Capture the cell that displays the provided text and extract its (X, Y) central coordinate. 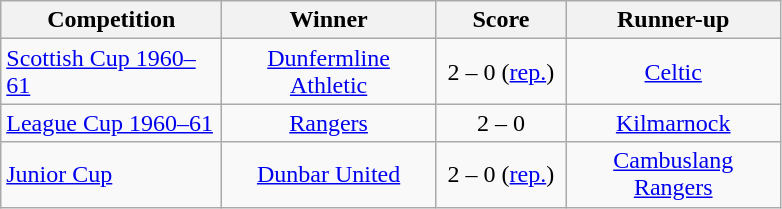
Dunfermline Athletic (329, 72)
Competition (112, 20)
2 – 0 (500, 123)
Winner (329, 20)
Rangers (329, 123)
Celtic (673, 72)
Runner-up (673, 20)
Kilmarnock (673, 123)
Dunbar United (329, 174)
Scottish Cup 1960–61 (112, 72)
Score (500, 20)
Junior Cup (112, 174)
League Cup 1960–61 (112, 123)
Cambuslang Rangers (673, 174)
